Locate the cell with the specified text and output its [X, Y] center coordinate. 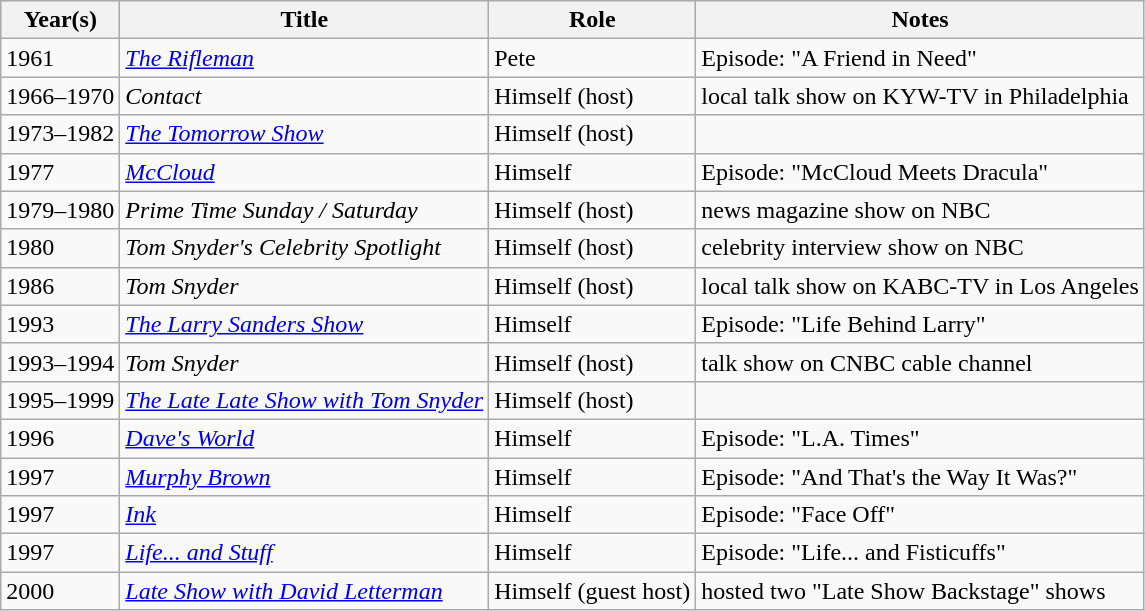
Contact [304, 96]
1977 [60, 172]
Tom Snyder's Celebrity Spotlight [304, 248]
Role [592, 20]
Episode: "Life... and Fisticuffs" [920, 553]
1980 [60, 248]
Title [304, 20]
local talk show on KABC-TV in Los Angeles [920, 286]
1995–1999 [60, 400]
Notes [920, 20]
Episode: "McCloud Meets Dracula" [920, 172]
The Larry Sanders Show [304, 324]
Episode: "A Friend in Need" [920, 58]
Episode: "Life Behind Larry" [920, 324]
McCloud [304, 172]
Ink [304, 515]
talk show on CNBC cable channel [920, 362]
local talk show on KYW-TV in Philadelphia [920, 96]
Episode: "L.A. Times" [920, 438]
Episode: "Face Off" [920, 515]
1996 [60, 438]
Murphy Brown [304, 477]
1973–1982 [60, 134]
The Tomorrow Show [304, 134]
The Rifleman [304, 58]
1986 [60, 286]
The Late Late Show with Tom Snyder [304, 400]
Episode: "And That's the Way It Was?" [920, 477]
Prime Time Sunday / Saturday [304, 210]
1993 [60, 324]
1993–1994 [60, 362]
Life... and Stuff [304, 553]
1979–1980 [60, 210]
Late Show with David Letterman [304, 591]
2000 [60, 591]
Himself (guest host) [592, 591]
Pete [592, 58]
celebrity interview show on NBC [920, 248]
hosted two "Late Show Backstage" shows [920, 591]
1966–1970 [60, 96]
1961 [60, 58]
Year(s) [60, 20]
news magazine show on NBC [920, 210]
Dave's World [304, 438]
